Find where the given text appears and provide that cell's center as (x, y) coordinate. 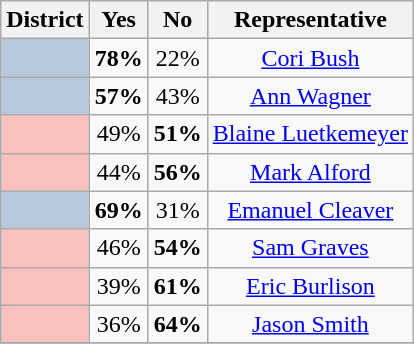
Mark Alford (310, 172)
44% (118, 172)
61% (178, 286)
Eric Burlison (310, 286)
54% (178, 248)
Emanuel Cleaver (310, 210)
56% (178, 172)
Cori Bush (310, 58)
31% (178, 210)
Yes (118, 20)
39% (118, 286)
No (178, 20)
Sam Graves (310, 248)
Ann Wagner (310, 96)
57% (118, 96)
46% (118, 248)
Blaine Luetkemeyer (310, 134)
36% (118, 324)
49% (118, 134)
51% (178, 134)
Representative (310, 20)
22% (178, 58)
78% (118, 58)
64% (178, 324)
43% (178, 96)
69% (118, 210)
Jason Smith (310, 324)
District (45, 20)
